Detect which cell encompasses the target text, then output its [X, Y] center coordinate. 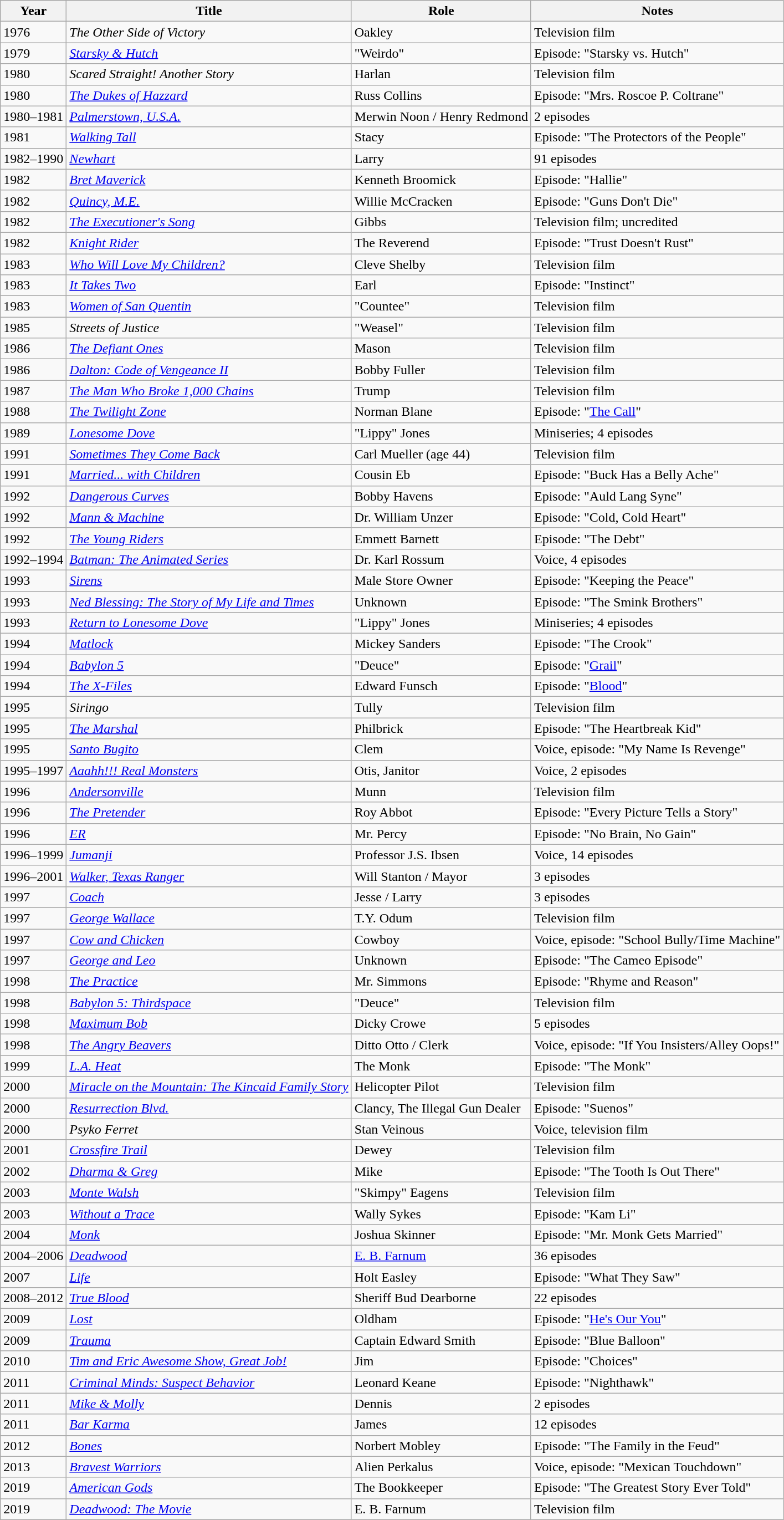
2012 [33, 1446]
Jim [441, 1361]
Bravest Warriors [209, 1467]
Voice, episode: "My Name Is Revenge" [657, 749]
Holt Easley [441, 1277]
Married... with Children [209, 475]
Otis, Janitor [441, 771]
L.A. Heat [209, 1066]
Episode: "Grail" [657, 665]
T.Y. Odum [441, 918]
Starsky & Hutch [209, 53]
Episode: "The Call" [657, 412]
Norman Blane [441, 412]
12 episodes [657, 1425]
Voice, 2 episodes [657, 771]
Episode: "Starsky vs. Hutch" [657, 53]
22 episodes [657, 1298]
The X-Files [209, 686]
Role [441, 11]
Episode: "Nighthawk" [657, 1383]
Episode: "Instinct" [657, 285]
The Defiant Ones [209, 349]
Who Will Love My Children? [209, 264]
1987 [33, 391]
The Monk [441, 1066]
Tully [441, 707]
1989 [33, 433]
2010 [33, 1361]
The Pretender [209, 813]
Mr. Percy [441, 834]
The Young Riders [209, 538]
Dewey [441, 1150]
Mickey Sanders [441, 644]
2008–2012 [33, 1298]
The Other Side of Victory [209, 32]
1982–1990 [33, 159]
Munn [441, 792]
Edward Funsch [441, 686]
Dalton: Code of Vengeance II [209, 370]
Kenneth Broomick [441, 180]
Cowboy [441, 940]
The Bookkeeper [441, 1488]
Joshua Skinner [441, 1235]
Dicky Crowe [441, 1024]
2004–2006 [33, 1256]
Monte Walsh [209, 1192]
Ditto Otto / Clerk [441, 1045]
Bobby Havens [441, 496]
5 episodes [657, 1024]
Episode: "The Tooth Is Out There" [657, 1171]
Walker, Texas Ranger [209, 876]
The Reverend [441, 243]
Voice, episode: "Mexican Touchdown" [657, 1467]
Mr. Simmons [441, 982]
Maximum Bob [209, 1024]
George Wallace [209, 918]
It Takes Two [209, 285]
Cow and Chicken [209, 940]
2004 [33, 1235]
Scared Straight! Another Story [209, 74]
1979 [33, 53]
Mike [441, 1171]
1996–1999 [33, 855]
"Weirdo" [441, 53]
Jesse / Larry [441, 897]
Lonesome Dove [209, 433]
Episode: "Auld Lang Syne" [657, 496]
Episode: "What They Saw" [657, 1277]
Newhart [209, 159]
1981 [33, 137]
Episode: "Choices" [657, 1361]
Andersonville [209, 792]
Stan Veinous [441, 1129]
Episode: "Cold, Cold Heart" [657, 517]
Clem [441, 749]
Episode: "The Protectors of the People" [657, 137]
Lost [209, 1319]
Episode: "Guns Don't Die" [657, 201]
Mike & Molly [209, 1404]
1992–1994 [33, 559]
Voice, episode: "School Bully/Time Machine" [657, 940]
Voice, episode: "If You Insisters/Alley Oops!" [657, 1045]
Clancy, The Illegal Gun Dealer [441, 1108]
Russ Collins [441, 95]
True Blood [209, 1298]
Bobby Fuller [441, 370]
Willie McCracken [441, 201]
Bar Karma [209, 1425]
Episode: "The Debt" [657, 538]
Episode: "The Greatest Story Ever Told" [657, 1488]
Voice, 14 episodes [657, 855]
Television film; uncredited [657, 222]
Episode: "Rhyme and Reason" [657, 982]
The Angry Beavers [209, 1045]
Dangerous Curves [209, 496]
Larry [441, 159]
Voice, television film [657, 1129]
Title [209, 11]
Earl [441, 285]
Trump [441, 391]
Resurrection Blvd. [209, 1108]
Episode: "Blood" [657, 686]
Bret Maverick [209, 180]
2013 [33, 1467]
Professor J.S. Ibsen [441, 855]
Coach [209, 897]
Sirens [209, 580]
1976 [33, 32]
Cleve Shelby [441, 264]
Captain Edward Smith [441, 1340]
Year [33, 11]
Sheriff Bud Dearborne [441, 1298]
Deadwood: The Movie [209, 1509]
Notes [657, 11]
Streets of Justice [209, 328]
Episode: "No Brain, No Gain" [657, 834]
Criminal Minds: Suspect Behavior [209, 1383]
Tim and Eric Awesome Show, Great Job! [209, 1361]
Helicopter Pilot [441, 1087]
Aaahh!!! Real Monsters [209, 771]
Episode: "The Smink Brothers" [657, 601]
Male Store Owner [441, 580]
The Twilight Zone [209, 412]
Episode: "The Cameo Episode" [657, 961]
Return to Lonesome Dove [209, 623]
Siringo [209, 707]
Episode: "The Monk" [657, 1066]
1995–1997 [33, 771]
Babylon 5 [209, 665]
Without a Trace [209, 1213]
Gibbs [441, 222]
Babylon 5: Thirdspace [209, 1003]
1980–1981 [33, 116]
Episode: "Keeping the Peace" [657, 580]
Palmerstown, U.S.A. [209, 116]
Mason [441, 349]
Carl Mueller (age 44) [441, 454]
American Gods [209, 1488]
Psyko Ferret [209, 1129]
Women of San Quentin [209, 307]
Episode: "Hallie" [657, 180]
Dr. William Unzer [441, 517]
Cousin Eb [441, 475]
Episode: "Mr. Monk Gets Married" [657, 1235]
Episode: "Kam Li" [657, 1213]
George and Leo [209, 961]
The Practice [209, 982]
Episode: "Suenos" [657, 1108]
2001 [33, 1150]
Crossfire Trail [209, 1150]
91 episodes [657, 159]
2007 [33, 1277]
The Dukes of Hazzard [209, 95]
Sometimes They Come Back [209, 454]
Dr. Karl Rossum [441, 559]
Trauma [209, 1340]
"Weasel" [441, 328]
Merwin Noon / Henry Redmond [441, 116]
Ned Blessing: The Story of My Life and Times [209, 601]
The Marshal [209, 728]
Episode: "Trust Doesn't Rust" [657, 243]
Life [209, 1277]
Oldham [441, 1319]
Leonard Keane [441, 1383]
Alien Perkalus [441, 1467]
Oakley [441, 32]
Will Stanton / Mayor [441, 876]
Episode: "Blue Balloon" [657, 1340]
1999 [33, 1066]
Emmett Barnett [441, 538]
Knight Rider [209, 243]
The Executioner's Song [209, 222]
"Countee" [441, 307]
Episode: "The Crook" [657, 644]
"Skimpy" Eagens [441, 1192]
Episode: "The Heartbreak Kid" [657, 728]
The Man Who Broke 1,000 Chains [209, 391]
Bones [209, 1446]
Wally Sykes [441, 1213]
1988 [33, 412]
36 episodes [657, 1256]
Stacy [441, 137]
1985 [33, 328]
Jumanji [209, 855]
Voice, 4 episodes [657, 559]
Santo Bugito [209, 749]
1996–2001 [33, 876]
Roy Abbot [441, 813]
Dharma & Greg [209, 1171]
Episode: "The Family in the Feud" [657, 1446]
2002 [33, 1171]
Dennis [441, 1404]
ER [209, 834]
Episode: "Mrs. Roscoe P. Coltrane" [657, 95]
Episode: "He's Our You" [657, 1319]
Miracle on the Mountain: The Kincaid Family Story [209, 1087]
James [441, 1425]
Episode: "Buck Has a Belly Ache" [657, 475]
Norbert Mobley [441, 1446]
Harlan [441, 74]
Philbrick [441, 728]
Monk [209, 1235]
Quincy, M.E. [209, 201]
Episode: "Every Picture Tells a Story" [657, 813]
Mann & Machine [209, 517]
Matlock [209, 644]
Walking Tall [209, 137]
Batman: The Animated Series [209, 559]
Deadwood [209, 1256]
